Search for the cell housing the specified text and yield its (x, y) center coordinate. 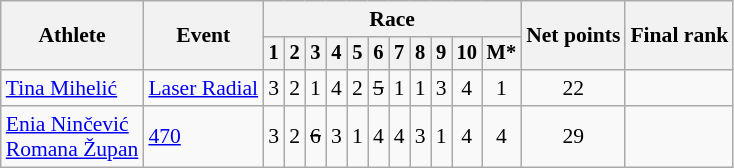
Final rank (679, 36)
29 (573, 136)
9 (442, 54)
Net points (573, 36)
Tina Mihelić (72, 88)
M* (502, 54)
Enia NinčevićRomana Župan (72, 136)
Race (392, 19)
Athlete (72, 36)
7 (400, 54)
Event (203, 36)
10 (467, 54)
8 (420, 54)
Laser Radial (203, 88)
470 (203, 136)
22 (573, 88)
